Return the [X, Y] coordinate for the center point of the cell that contains the specified text.  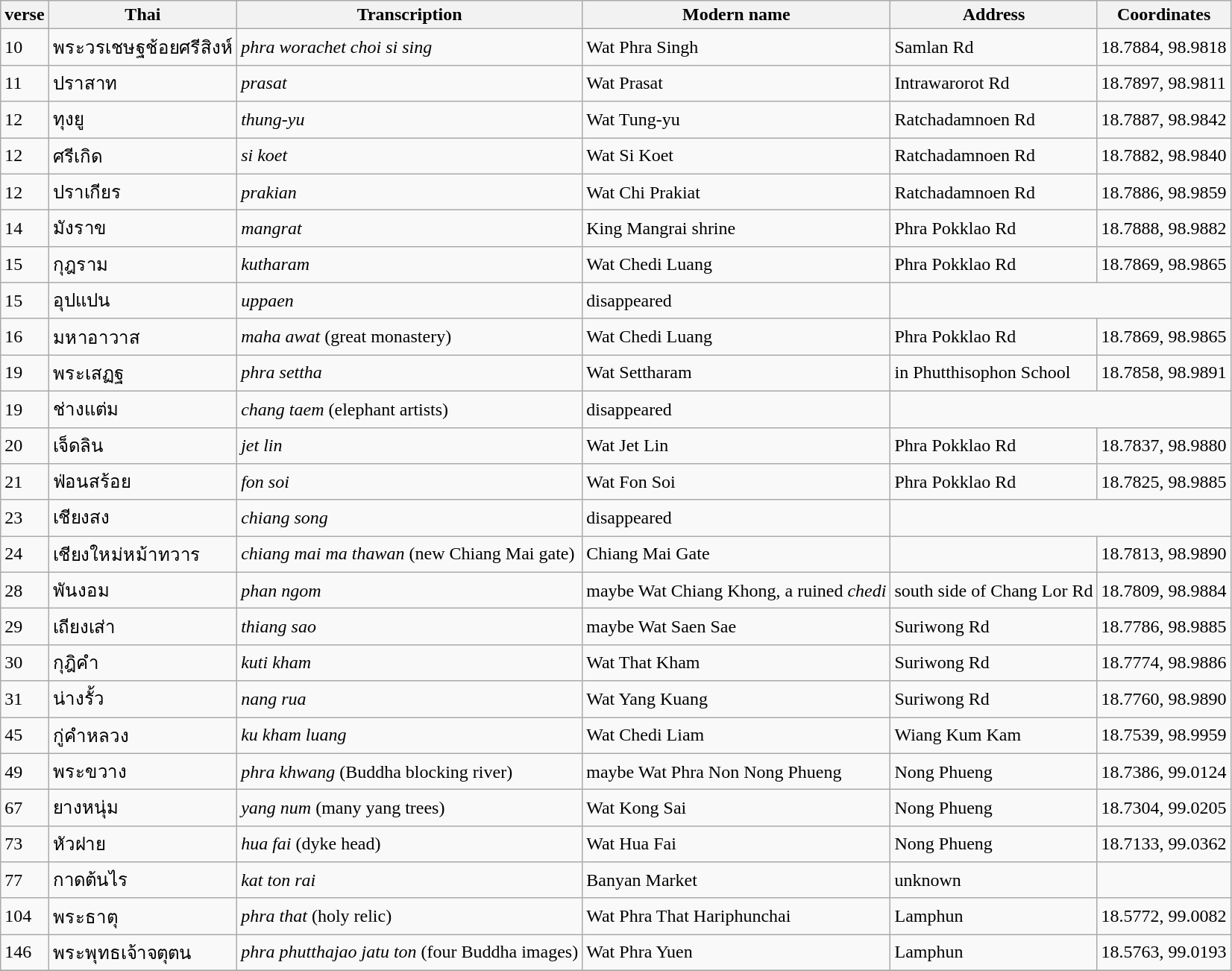
พระธาตุ [143, 916]
45 [25, 735]
18.7858, 98.9891 [1163, 373]
เชียงใหม่หม้าทวาร [143, 555]
Samlan Rd [993, 48]
18.7887, 98.9842 [1163, 119]
กุฎราม [143, 264]
พันงอม [143, 591]
phra settha [410, 373]
hua fai (dyke head) [410, 844]
Wat Phra Yuen [737, 953]
Address [993, 15]
18.7786, 98.9885 [1163, 626]
King Mangrai shrine [737, 228]
49 [25, 771]
กู่คำหลวง [143, 735]
maybe Wat Phra Non Nong Phueng [737, 771]
Wat Settharam [737, 373]
พระวรเชษฐช้อยศรีสิงห์ [143, 48]
18.7774, 98.9886 [1163, 662]
Coordinates [1163, 15]
phra khwang (Buddha blocking river) [410, 771]
146 [25, 953]
uppaen [410, 301]
18.7888, 98.9882 [1163, 228]
kat ton rai [410, 880]
เถียงเส่า [143, 626]
Wat Phra Singh [737, 48]
มังราข [143, 228]
18.5763, 99.0193 [1163, 953]
si koet [410, 155]
18.7882, 98.9840 [1163, 155]
หัวฝาย [143, 844]
in Phutthisophon School [993, 373]
18.7539, 98.9959 [1163, 735]
south side of Chang Lor Rd [993, 591]
prakian [410, 192]
maybe Wat Saen Sae [737, 626]
yang num (many yang trees) [410, 808]
Wat Tung-yu [737, 119]
67 [25, 808]
16 [25, 337]
23 [25, 518]
fon soi [410, 482]
Wiang Kum Kam [993, 735]
chiang mai ma thawan (new Chiang Mai gate) [410, 555]
Wat Fon Soi [737, 482]
18.5772, 99.0082 [1163, 916]
อุปแปน [143, 301]
chang taem (elephant artists) [410, 409]
28 [25, 591]
Wat Prasat [737, 84]
ฟ่อนสร้อย [143, 482]
18.7133, 99.0362 [1163, 844]
verse [25, 15]
thung-yu [410, 119]
phan ngom [410, 591]
kutharam [410, 264]
Wat Phra That Hariphunchai [737, 916]
18.7304, 99.0205 [1163, 808]
Modern name [737, 15]
jet lin [410, 446]
18.7897, 98.9811 [1163, 84]
Intrawarorot Rd [993, 84]
20 [25, 446]
thiang sao [410, 626]
prasat [410, 84]
maha awat (great monastery) [410, 337]
Transcription [410, 15]
30 [25, 662]
Wat Si Koet [737, 155]
maybe Wat Chiang Khong, a ruined chedi [737, 591]
เจ็ดลิน [143, 446]
ปราเกียร [143, 192]
ทุงยู [143, 119]
Chiang Mai Gate [737, 555]
กุฎิคำ [143, 662]
Banyan Market [737, 880]
18.7837, 98.9880 [1163, 446]
ศรีเกิด [143, 155]
73 [25, 844]
Wat Kong Sai [737, 808]
29 [25, 626]
chiang song [410, 518]
phra worachet choi si sing [410, 48]
ปราสาท [143, 84]
ช่างแต่ม [143, 409]
24 [25, 555]
18.7813, 98.9890 [1163, 555]
phra phutthajao jatu ton (four Buddha images) [410, 953]
18.7884, 98.9818 [1163, 48]
21 [25, 482]
ku kham luang [410, 735]
พระเสฏฐ [143, 373]
พระพุทธเจ้าจตุตน [143, 953]
Wat That Kham [737, 662]
Wat Chi Prakiat [737, 192]
unknown [993, 880]
31 [25, 700]
18.7886, 98.9859 [1163, 192]
phra that (holy relic) [410, 916]
Wat Yang Kuang [737, 700]
น่างรั้ว [143, 700]
เชียงสง [143, 518]
18.7760, 98.9890 [1163, 700]
Thai [143, 15]
พระขวาง [143, 771]
18.7386, 99.0124 [1163, 771]
77 [25, 880]
mangrat [410, 228]
11 [25, 84]
18.7825, 98.9885 [1163, 482]
มหาอาวาส [143, 337]
Wat Chedi Liam [737, 735]
10 [25, 48]
nang rua [410, 700]
Wat Hua Fai [737, 844]
กาดต้นไร [143, 880]
14 [25, 228]
18.7809, 98.9884 [1163, 591]
kuti kham [410, 662]
ยางหนุ่ม [143, 808]
104 [25, 916]
Wat Jet Lin [737, 446]
